Detect which cell encompasses the target text, then output its [X, Y] center coordinate. 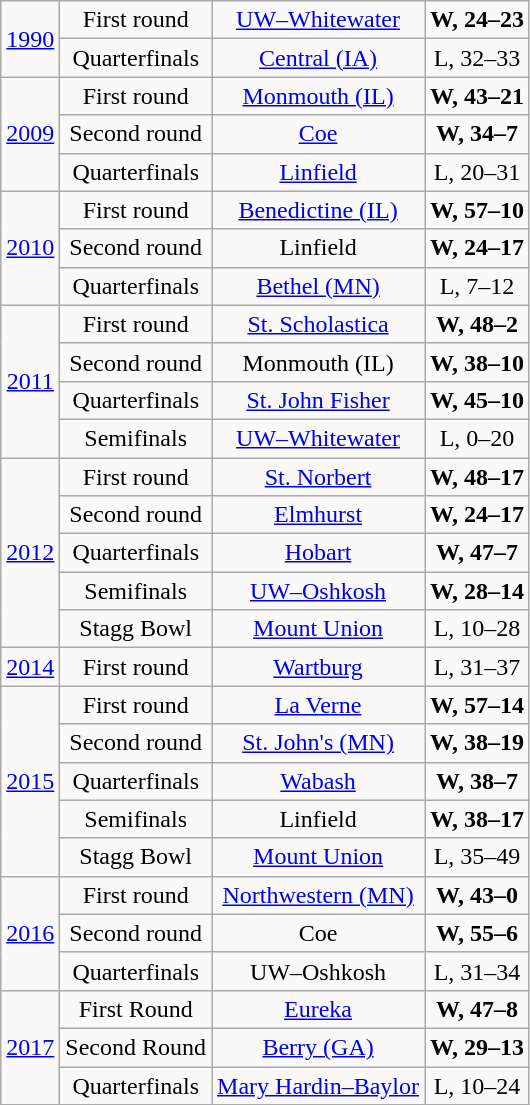
W, 45–10 [478, 400]
Bethel (MN) [318, 286]
2016 [30, 933]
Central (IA) [318, 58]
W, 24–23 [478, 20]
2009 [30, 134]
2011 [30, 381]
Eureka [318, 1009]
Elmhurst [318, 515]
W, 38–19 [478, 743]
L, 10–24 [478, 1085]
L, 20–31 [478, 172]
Wartburg [318, 667]
Hobart [318, 553]
Mary Hardin–Baylor [318, 1085]
St. Scholastica [318, 324]
W, 55–6 [478, 933]
L, 0–20 [478, 438]
W, 38–7 [478, 781]
W, 48–2 [478, 324]
W, 48–17 [478, 477]
W, 43–21 [478, 96]
L, 31–34 [478, 971]
W, 57–14 [478, 705]
2015 [30, 781]
W, 28–14 [478, 591]
W, 57–10 [478, 210]
L, 35–49 [478, 857]
2014 [30, 667]
1990 [30, 39]
W, 29–13 [478, 1047]
2017 [30, 1047]
St. John Fisher [318, 400]
St. John's (MN) [318, 743]
La Verne [318, 705]
First Round [136, 1009]
Berry (GA) [318, 1047]
W, 47–7 [478, 553]
W, 47–8 [478, 1009]
L, 7–12 [478, 286]
Wabash [318, 781]
Second Round [136, 1047]
2012 [30, 553]
L, 32–33 [478, 58]
W, 34–7 [478, 134]
St. Norbert [318, 477]
Benedictine (IL) [318, 210]
W, 38–10 [478, 362]
W, 43–0 [478, 895]
L, 10–28 [478, 629]
W, 38–17 [478, 819]
Northwestern (MN) [318, 895]
2010 [30, 248]
L, 31–37 [478, 667]
